Provide the [X, Y] coordinate of the cell's center where the given text is located.  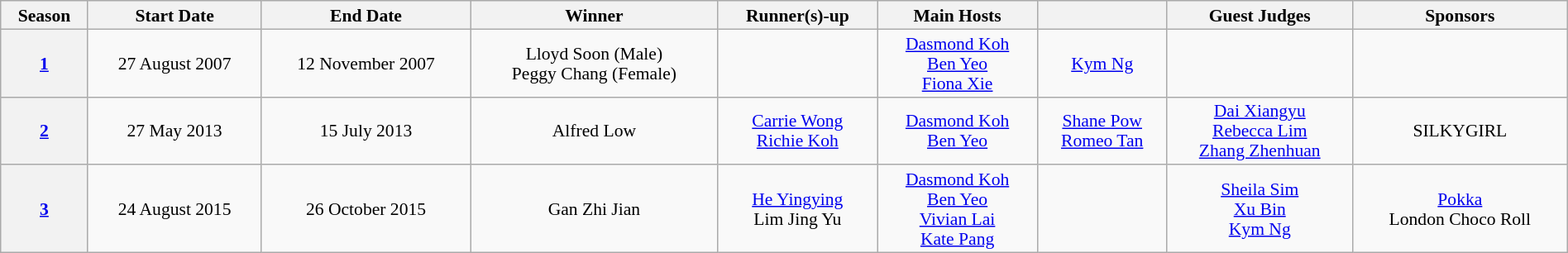
Dasmond Koh Ben Yeo Vivian Lai Kate Pang [958, 209]
3 [45, 209]
27 May 2013 [174, 131]
Shane Pow Romeo Tan [1102, 131]
Runner(s)-up [797, 15]
Lloyd Soon (Male) Peggy Chang (Female) [594, 63]
Dasmond Koh Ben Yeo Fiona Xie [958, 63]
2 [45, 131]
26 October 2015 [366, 209]
End Date [366, 15]
Dai Xiangyu Rebecca Lim Zhang Zhenhuan [1260, 131]
Start Date [174, 15]
Sheila Sim Xu Bin Kym Ng [1260, 209]
15 July 2013 [366, 131]
Carrie Wong Richie Koh [797, 131]
Alfred Low [594, 131]
Guest Judges [1260, 15]
Pokka London Choco Roll [1460, 209]
Main Hosts [958, 15]
27 August 2007 [174, 63]
24 August 2015 [174, 209]
Season [45, 15]
Dasmond Koh Ben Yeo [958, 131]
He Yingying Lim Jing Yu [797, 209]
SILKYGIRL [1460, 131]
1 [45, 63]
Winner [594, 15]
12 November 2007 [366, 63]
Sponsors [1460, 15]
Gan Zhi Jian [594, 209]
Kym Ng [1102, 63]
